Locate the cell with the specified text and output its (X, Y) center coordinate. 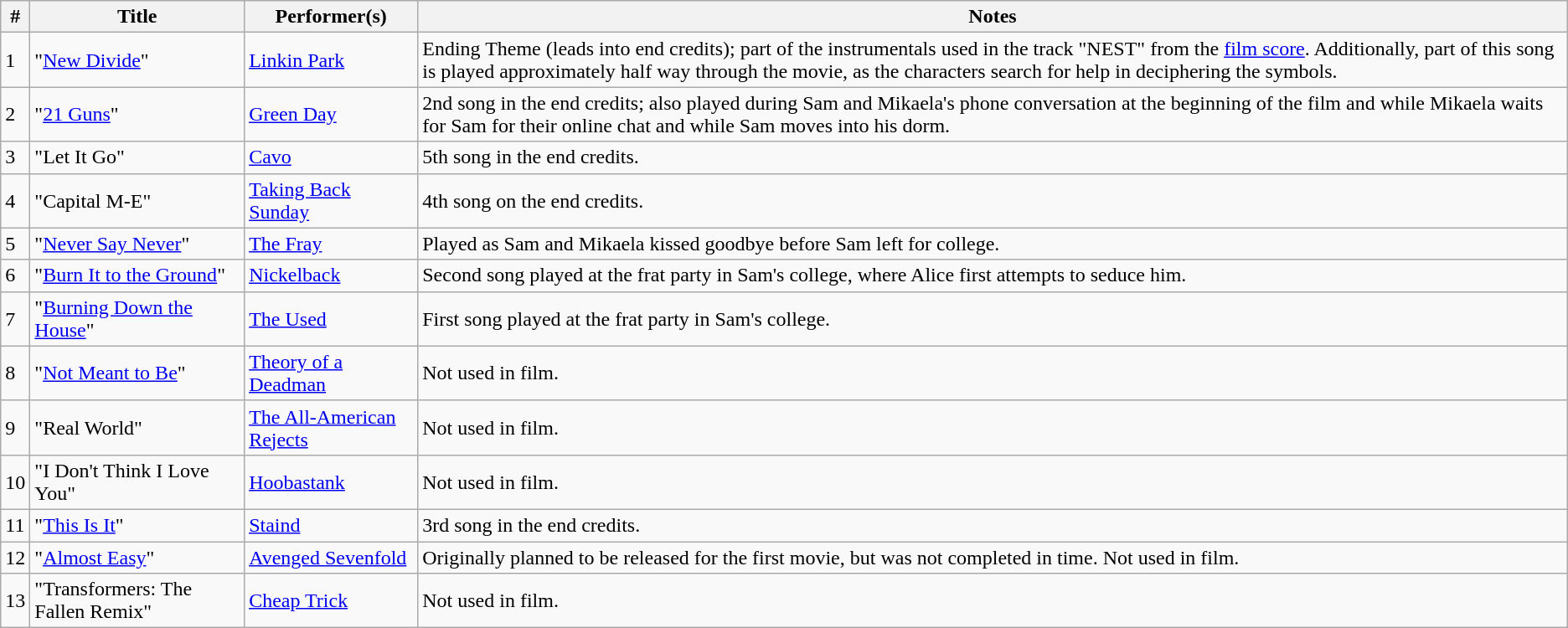
11 (15, 525)
9 (15, 427)
"This Is It" (137, 525)
"Let It Go" (137, 157)
Nickelback (332, 275)
Second song played at the frat party in Sam's college, where Alice first attempts to seduce him. (993, 275)
The All-American Rejects (332, 427)
2 (15, 114)
Played as Sam and Mikaela kissed goodbye before Sam left for college. (993, 244)
Cavo (332, 157)
6 (15, 275)
1 (15, 60)
Cheap Trick (332, 601)
7 (15, 318)
Originally planned to be released for the first movie, but was not completed in time. Not used in film. (993, 557)
13 (15, 601)
The Fray (332, 244)
8 (15, 373)
Taking Back Sunday (332, 201)
5th song in the end credits. (993, 157)
"21 Guns" (137, 114)
"Transformers: The Fallen Remix" (137, 601)
"New Divide" (137, 60)
"Not Meant to Be" (137, 373)
"I Don't Think I Love You" (137, 482)
3 (15, 157)
The Used (332, 318)
Green Day (332, 114)
4 (15, 201)
"Burn It to the Ground" (137, 275)
Theory of a Deadman (332, 373)
Linkin Park (332, 60)
Title (137, 17)
4th song on the end credits. (993, 201)
"Capital M-E" (137, 201)
"Almost Easy" (137, 557)
5 (15, 244)
# (15, 17)
"Burning Down the House" (137, 318)
"Real World" (137, 427)
"Never Say Never" (137, 244)
Hoobastank (332, 482)
Performer(s) (332, 17)
Avenged Sevenfold (332, 557)
Notes (993, 17)
12 (15, 557)
3rd song in the end credits. (993, 525)
10 (15, 482)
Staind (332, 525)
First song played at the frat party in Sam's college. (993, 318)
